Return (X, Y) of the center of cell containing provided text 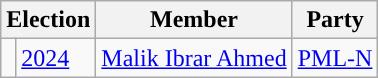
Party (335, 20)
PML-N (335, 58)
2024 (56, 58)
Election (48, 20)
Member (194, 20)
Malik Ibrar Ahmed (194, 58)
